Return the (x, y) coordinate for the center point of the cell that contains the specified text.  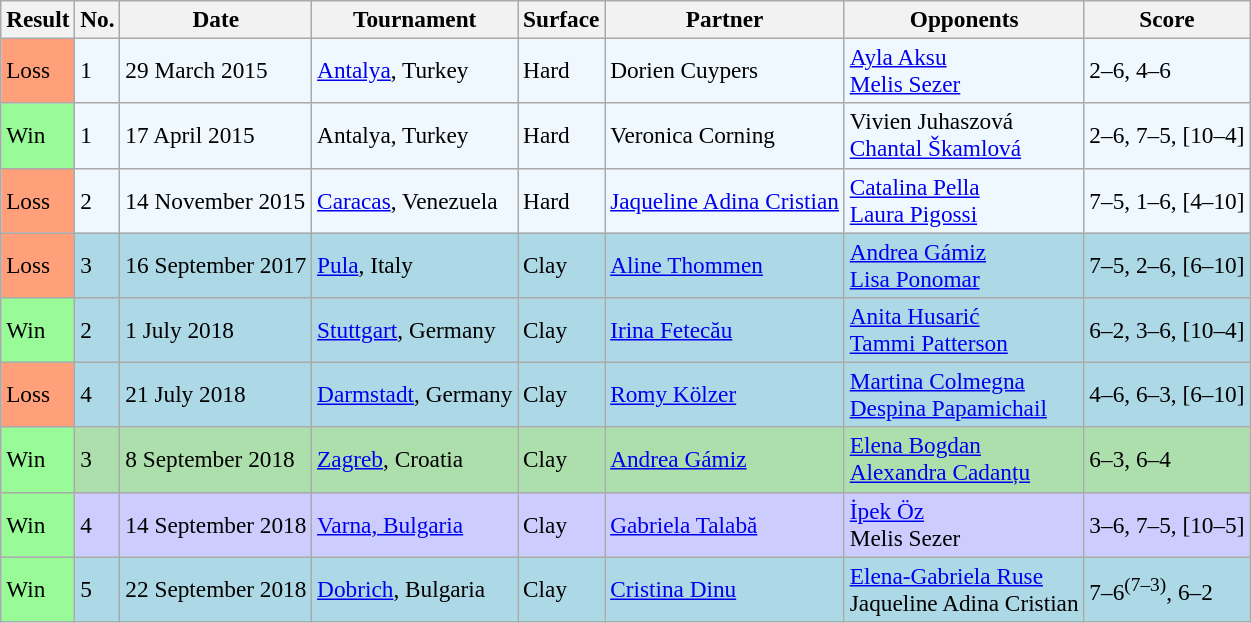
Varna, Bulgaria (415, 524)
Caracas, Venezuela (415, 200)
14 September 2018 (216, 524)
Catalina Pella Laura Pigossi (964, 200)
Elena Bogdan Alexandra Cadanțu (964, 460)
Pula, Italy (415, 264)
5 (98, 588)
Elena-Gabriela Ruse Jaqueline Adina Cristian (964, 588)
4–6, 6–3, [6–10] (1167, 394)
Surface (562, 19)
Score (1167, 19)
22 September 2018 (216, 588)
8 September 2018 (216, 460)
Anita Husarić Tammi Patterson (964, 330)
6–2, 3–6, [10–4] (1167, 330)
7–5, 2–6, [6–10] (1167, 264)
Tournament (415, 19)
Dobrich, Bulgaria (415, 588)
Result (38, 19)
7–5, 1–6, [4–10] (1167, 200)
21 July 2018 (216, 394)
Romy Kölzer (725, 394)
Dorien Cuypers (725, 70)
1 July 2018 (216, 330)
Aline Thommen (725, 264)
Veronica Corning (725, 136)
7–6(7–3), 6–2 (1167, 588)
Andrea Gámiz Lisa Ponomar (964, 264)
29 March 2015 (216, 70)
14 November 2015 (216, 200)
Partner (725, 19)
Vivien Juhaszová Chantal Škamlová (964, 136)
İpek Öz Melis Sezer (964, 524)
Zagreb, Croatia (415, 460)
Darmstadt, Germany (415, 394)
No. (98, 19)
Jaqueline Adina Cristian (725, 200)
Stuttgart, Germany (415, 330)
Cristina Dinu (725, 588)
2–6, 4–6 (1167, 70)
6–3, 6–4 (1167, 460)
Gabriela Talabă (725, 524)
Date (216, 19)
Ayla Aksu Melis Sezer (964, 70)
16 September 2017 (216, 264)
17 April 2015 (216, 136)
Andrea Gámiz (725, 460)
3–6, 7–5, [10–5] (1167, 524)
Martina Colmegna Despina Papamichail (964, 394)
Irina Fetecău (725, 330)
2–6, 7–5, [10–4] (1167, 136)
Opponents (964, 19)
